Pinpoint the cell where the given text exists, returning its (X, Y) midpoint coordinate. 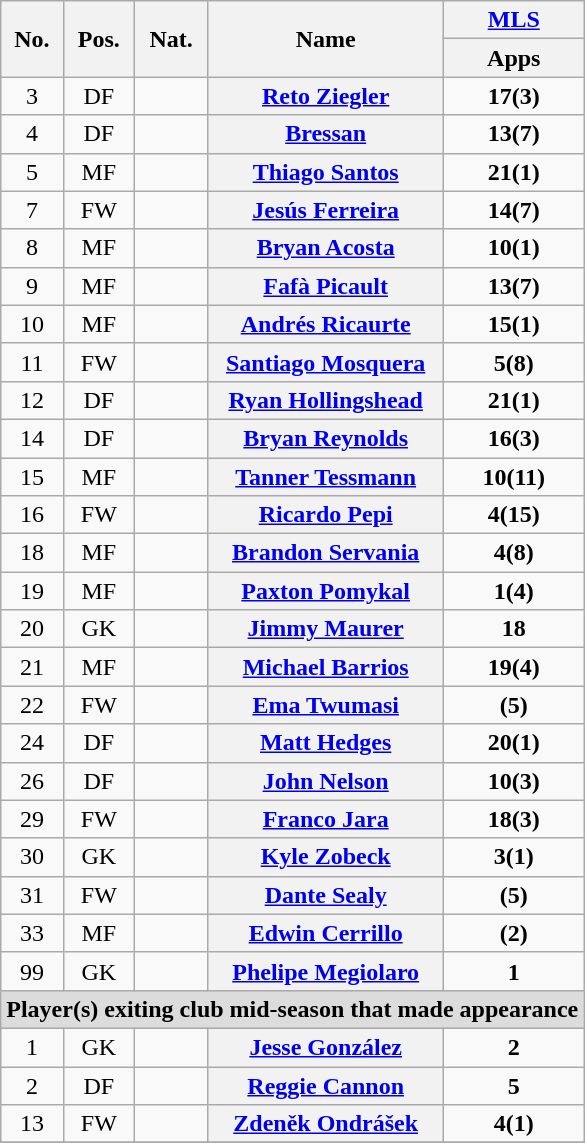
Ryan Hollingshead (326, 400)
3(1) (514, 857)
4(1) (514, 1124)
4 (32, 134)
(2) (514, 933)
John Nelson (326, 781)
12 (32, 400)
Player(s) exiting club mid-season that made appearance (292, 1009)
Santiago Mosquera (326, 362)
13 (32, 1124)
Fafà Picault (326, 286)
14 (32, 438)
Bryan Reynolds (326, 438)
21 (32, 667)
Pos. (98, 39)
11 (32, 362)
29 (32, 819)
Ema Twumasi (326, 705)
16 (32, 515)
Dante Sealy (326, 895)
Michael Barrios (326, 667)
20 (32, 629)
7 (32, 210)
Tanner Tessmann (326, 477)
10(11) (514, 477)
Phelipe Megiolaro (326, 971)
Brandon Servania (326, 553)
18(3) (514, 819)
Zdeněk Ondrášek (326, 1124)
Apps (514, 58)
15 (32, 477)
10(3) (514, 781)
Nat. (170, 39)
Ricardo Pepi (326, 515)
Franco Jara (326, 819)
9 (32, 286)
Reto Ziegler (326, 96)
26 (32, 781)
Andrés Ricaurte (326, 324)
31 (32, 895)
19 (32, 591)
14(7) (514, 210)
5(8) (514, 362)
10 (32, 324)
1(4) (514, 591)
16(3) (514, 438)
4(15) (514, 515)
Bressan (326, 134)
Edwin Cerrillo (326, 933)
Bryan Acosta (326, 248)
33 (32, 933)
24 (32, 743)
4(8) (514, 553)
99 (32, 971)
30 (32, 857)
Reggie Cannon (326, 1085)
Jesse González (326, 1047)
3 (32, 96)
Thiago Santos (326, 172)
15(1) (514, 324)
19(4) (514, 667)
MLS (514, 20)
Kyle Zobeck (326, 857)
Matt Hedges (326, 743)
22 (32, 705)
No. (32, 39)
Name (326, 39)
8 (32, 248)
20(1) (514, 743)
Jesús Ferreira (326, 210)
Jimmy Maurer (326, 629)
Paxton Pomykal (326, 591)
17(3) (514, 96)
10(1) (514, 248)
